Detect which cell encompasses the target text, then output its (X, Y) center coordinate. 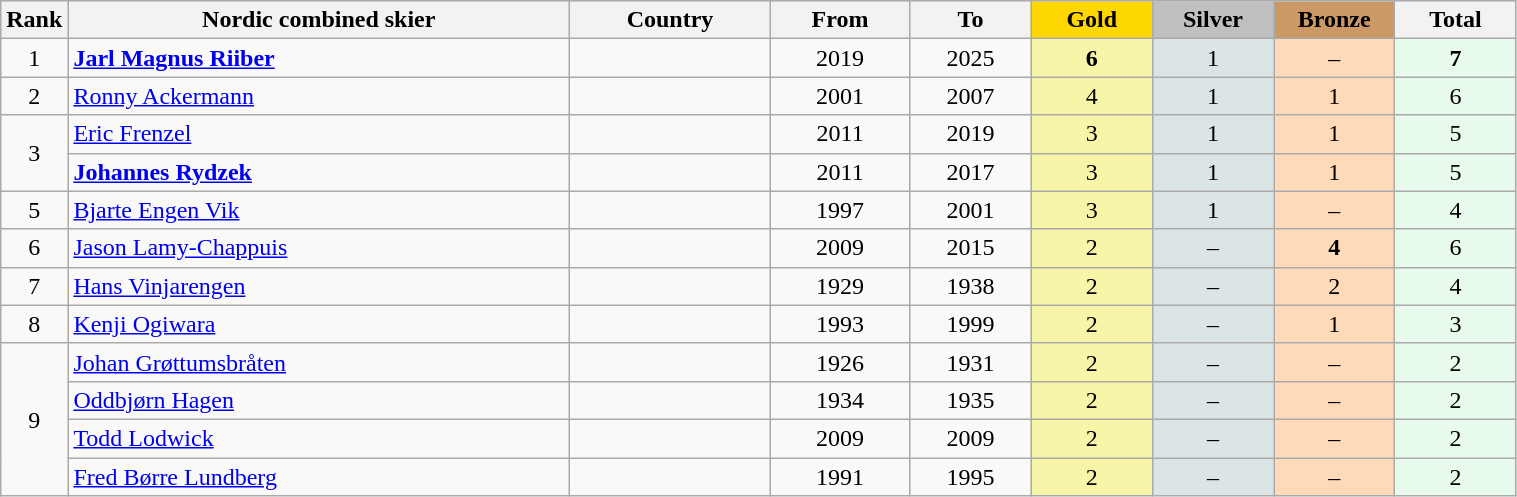
1934 (840, 400)
Johannes Rydzek (319, 172)
1995 (970, 477)
1999 (970, 324)
Gold (1092, 20)
1993 (840, 324)
From (840, 20)
Total (1456, 20)
Country (670, 20)
1926 (840, 362)
2007 (970, 96)
2017 (970, 172)
Kenji Ogiwara (319, 324)
1931 (970, 362)
Jarl Magnus Riiber (319, 58)
9 (34, 419)
8 (34, 324)
To (970, 20)
Jason Lamy-Chappuis (319, 248)
Silver (1212, 20)
2025 (970, 58)
Rank (34, 20)
Eric Frenzel (319, 134)
Johan Grøttumsbråten (319, 362)
Nordic combined skier (319, 20)
Todd Lodwick (319, 438)
1935 (970, 400)
1929 (840, 286)
Bjarte Engen Vik (319, 210)
Fred Børre Lundberg (319, 477)
1997 (840, 210)
Hans Vinjarengen (319, 286)
Ronny Ackermann (319, 96)
Bronze (1334, 20)
2015 (970, 248)
1938 (970, 286)
Oddbjørn Hagen (319, 400)
1991 (840, 477)
